For the text-containing cell, return its midpoint in [x, y] coordinate format. 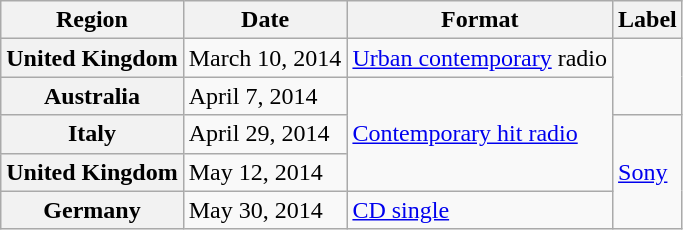
Sony [648, 172]
May 30, 2014 [265, 210]
Date [265, 20]
May 12, 2014 [265, 172]
CD single [480, 210]
Contemporary hit radio [480, 134]
April 29, 2014 [265, 134]
Region [92, 20]
Format [480, 20]
Label [648, 20]
Urban contemporary radio [480, 58]
Italy [92, 134]
Germany [92, 210]
April 7, 2014 [265, 96]
Australia [92, 96]
March 10, 2014 [265, 58]
